Identify which cell holds the provided text, then report its (X, Y) central coordinate. 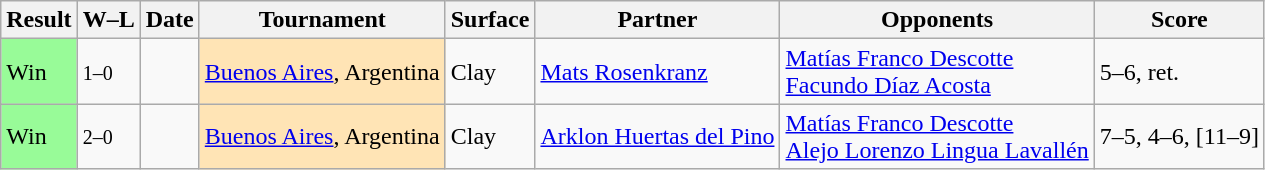
Matías Franco Descotte Facundo Díaz Acosta (937, 72)
Opponents (937, 20)
W–L (108, 20)
5–6, ret. (1179, 72)
Score (1179, 20)
Matías Franco Descotte Alejo Lorenzo Lingua Lavallén (937, 136)
Mats Rosenkranz (658, 72)
7–5, 4–6, [11–9] (1179, 136)
Tournament (322, 20)
1–0 (108, 72)
Date (170, 20)
Surface (490, 20)
Arklon Huertas del Pino (658, 136)
Result (39, 20)
2–0 (108, 136)
Partner (658, 20)
